From the cell containing the given text, extract its center point as (x, y) coordinate. 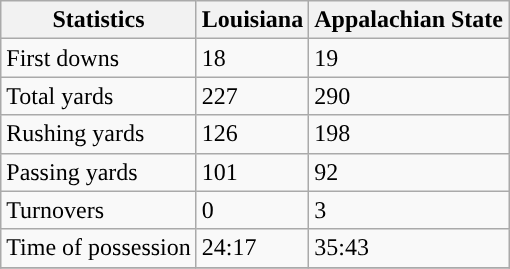
Statistics (99, 20)
Time of possession (99, 248)
First downs (99, 58)
3 (409, 210)
Appalachian State (409, 20)
227 (252, 96)
126 (252, 134)
290 (409, 96)
Turnovers (99, 210)
Rushing yards (99, 134)
92 (409, 172)
24:17 (252, 248)
35:43 (409, 248)
Passing yards (99, 172)
18 (252, 58)
0 (252, 210)
198 (409, 134)
19 (409, 58)
Louisiana (252, 20)
101 (252, 172)
Total yards (99, 96)
